Detect which cell encompasses the target text, then output its [X, Y] center coordinate. 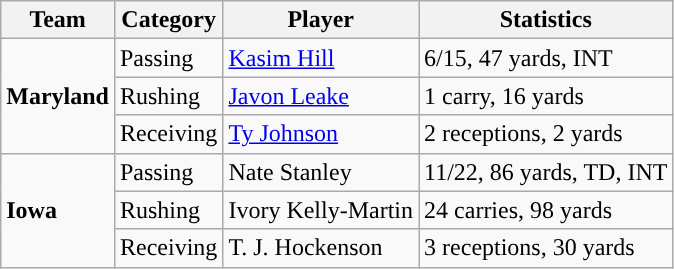
2 receptions, 2 yards [546, 134]
Iowa [58, 210]
11/22, 86 yards, TD, INT [546, 172]
24 carries, 98 yards [546, 210]
Statistics [546, 20]
Kasim Hill [321, 58]
Player [321, 20]
T. J. Hockenson [321, 248]
6/15, 47 yards, INT [546, 58]
Team [58, 20]
Maryland [58, 96]
Category [168, 20]
Ty Johnson [321, 134]
Nate Stanley [321, 172]
1 carry, 16 yards [546, 96]
3 receptions, 30 yards [546, 248]
Ivory Kelly-Martin [321, 210]
Javon Leake [321, 96]
